Return (x, y) of the center of cell containing provided text 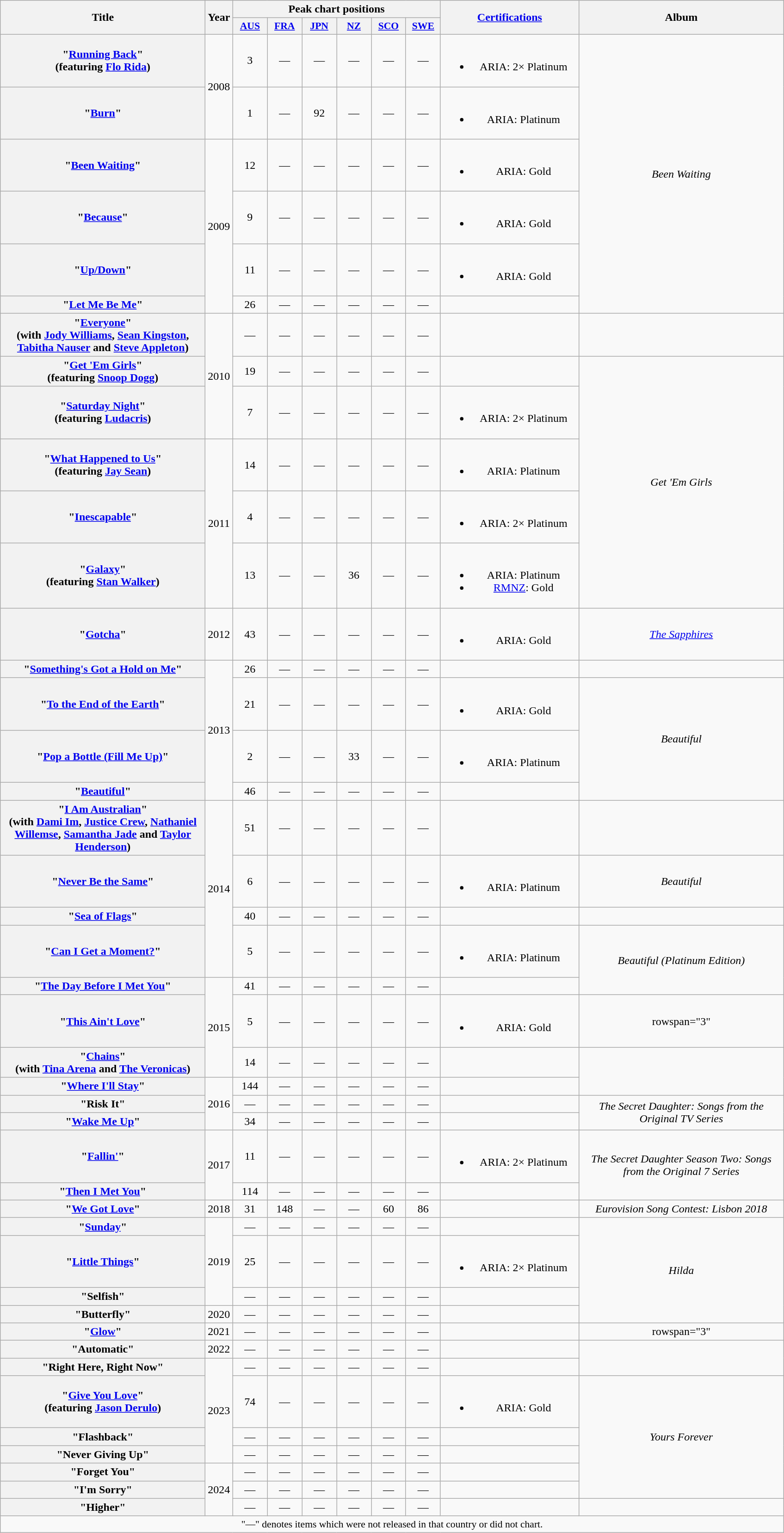
74 (250, 1402)
2024 (219, 1490)
60 (389, 1209)
"We Got Love" (103, 1209)
"Pop a Bottle (Fill Me Up)" (103, 756)
"I Am Australian"(with Dami Im, Justice Crew, Nathaniel Willemse, Samantha Jade and Taylor Henderson) (103, 828)
2021 (219, 1332)
Year (219, 18)
"Beautiful" (103, 791)
Eurovision Song Contest: Lisbon 2018 (681, 1209)
51 (250, 828)
2018 (219, 1209)
2023 (219, 1411)
2020 (219, 1314)
"—" denotes items which were not released in that country or did not chart. (392, 1524)
SWE (423, 26)
41 (250, 986)
34 (250, 1121)
13 (250, 575)
"Up/Down" (103, 270)
"Butterfly" (103, 1314)
2011 (219, 523)
3 (250, 60)
"Never Be the Same" (103, 882)
ARIA: PlatinumRMNZ: Gold (510, 575)
2017 (219, 1165)
"This Ain't Love" (103, 1021)
"Flashback" (103, 1437)
Beautiful (Platinum Edition) (681, 960)
"Glow" (103, 1332)
43 (250, 634)
The Secret Daughter: Songs from the Original TV Series (681, 1113)
33 (354, 756)
The Secret Daughter Season Two: Songs from the Original 7 Series (681, 1165)
"Running Back"(featuring Flo Rida) (103, 60)
"Give You Love"(featuring Jason Derulo) (103, 1402)
"Galaxy"(featuring Stan Walker) (103, 575)
"Inescapable" (103, 517)
"Saturday Night"(featuring Ludacris) (103, 413)
"Where I'll Stay" (103, 1086)
"Sea of Flags" (103, 916)
40 (250, 916)
2015 (219, 1027)
2010 (219, 376)
"Right Here, Right Now" (103, 1367)
2019 (219, 1261)
"Then I Met You" (103, 1191)
"Been Waiting" (103, 166)
FRA (285, 26)
21 (250, 704)
92 (319, 113)
"Gotcha" (103, 634)
"Get 'Em Girls"(featuring Snoop Dogg) (103, 371)
Album (681, 18)
114 (250, 1191)
The Sapphires (681, 634)
2009 (219, 227)
SCO (389, 26)
1 (250, 113)
Get 'Em Girls (681, 482)
Been Waiting (681, 174)
"Let Me Be Me" (103, 305)
NZ (354, 26)
148 (285, 1209)
"Little Things" (103, 1261)
2 (250, 756)
"Burn" (103, 113)
"Can I Get a Moment?" (103, 951)
"Sunday" (103, 1226)
31 (250, 1209)
25 (250, 1261)
Yours Forever (681, 1437)
"I'm Sorry" (103, 1490)
"Selfish" (103, 1296)
"Forget You" (103, 1472)
"The Day Before I Met You" (103, 986)
2014 (219, 889)
"Everyone"(with Jody Williams, Sean Kingston, Tabitha Nauser and Steve Appleton) (103, 335)
JPN (319, 26)
86 (423, 1209)
AUS (250, 26)
"Chains"(with Tina Arena and The Veronicas) (103, 1062)
"What Happened to Us"(featuring Jay Sean) (103, 464)
"Risk It" (103, 1104)
"Never Giving Up" (103, 1454)
12 (250, 166)
2022 (219, 1349)
"Higher" (103, 1507)
6 (250, 882)
4 (250, 517)
"To the End of the Earth" (103, 704)
2012 (219, 634)
"Wake Me Up" (103, 1121)
"Something's Got a Hold on Me" (103, 669)
2013 (219, 730)
"Automatic" (103, 1349)
Peak chart positions (337, 9)
2008 (219, 87)
46 (250, 791)
"Fallin'" (103, 1156)
Hilda (681, 1270)
Title (103, 18)
9 (250, 217)
7 (250, 413)
"Because" (103, 217)
Certifications (510, 18)
19 (250, 371)
144 (250, 1086)
36 (354, 575)
2016 (219, 1104)
